Find where the given text appears and provide that cell's center as [x, y] coordinate. 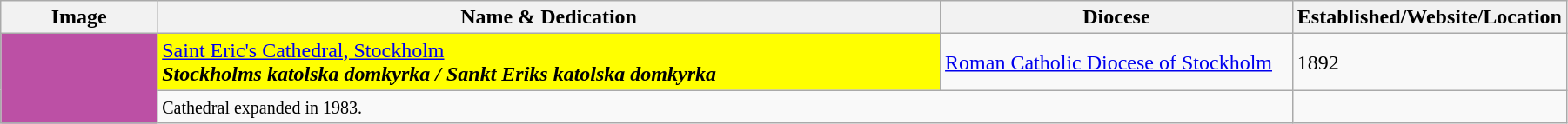
Roman Catholic Diocese of Stockholm [1117, 62]
1892 [1429, 62]
Name & Dedication [549, 17]
Established/Website/Location [1429, 17]
Image [79, 17]
Saint Eric's Cathedral, StockholmStockholms katolska domkyrka / Sankt Eriks katolska domkyrka [549, 62]
Diocese [1117, 17]
Cathedral expanded in 1983. [726, 107]
